Return the (x, y) coordinate for the center point of the cell that contains the specified text.  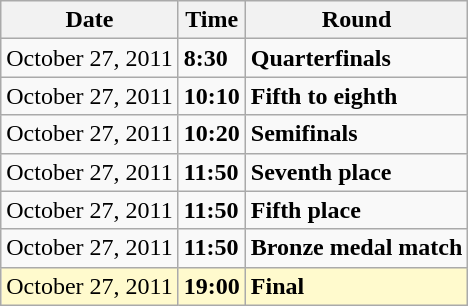
Fifth place (356, 210)
Fifth to eighth (356, 96)
Round (356, 20)
Final (356, 286)
Date (90, 20)
Semifinals (356, 134)
Time (212, 20)
Seventh place (356, 172)
Quarterfinals (356, 58)
19:00 (212, 286)
8:30 (212, 58)
Bronze medal match (356, 248)
10:10 (212, 96)
10:20 (212, 134)
